Detect which cell encompasses the target text, then output its [X, Y] center coordinate. 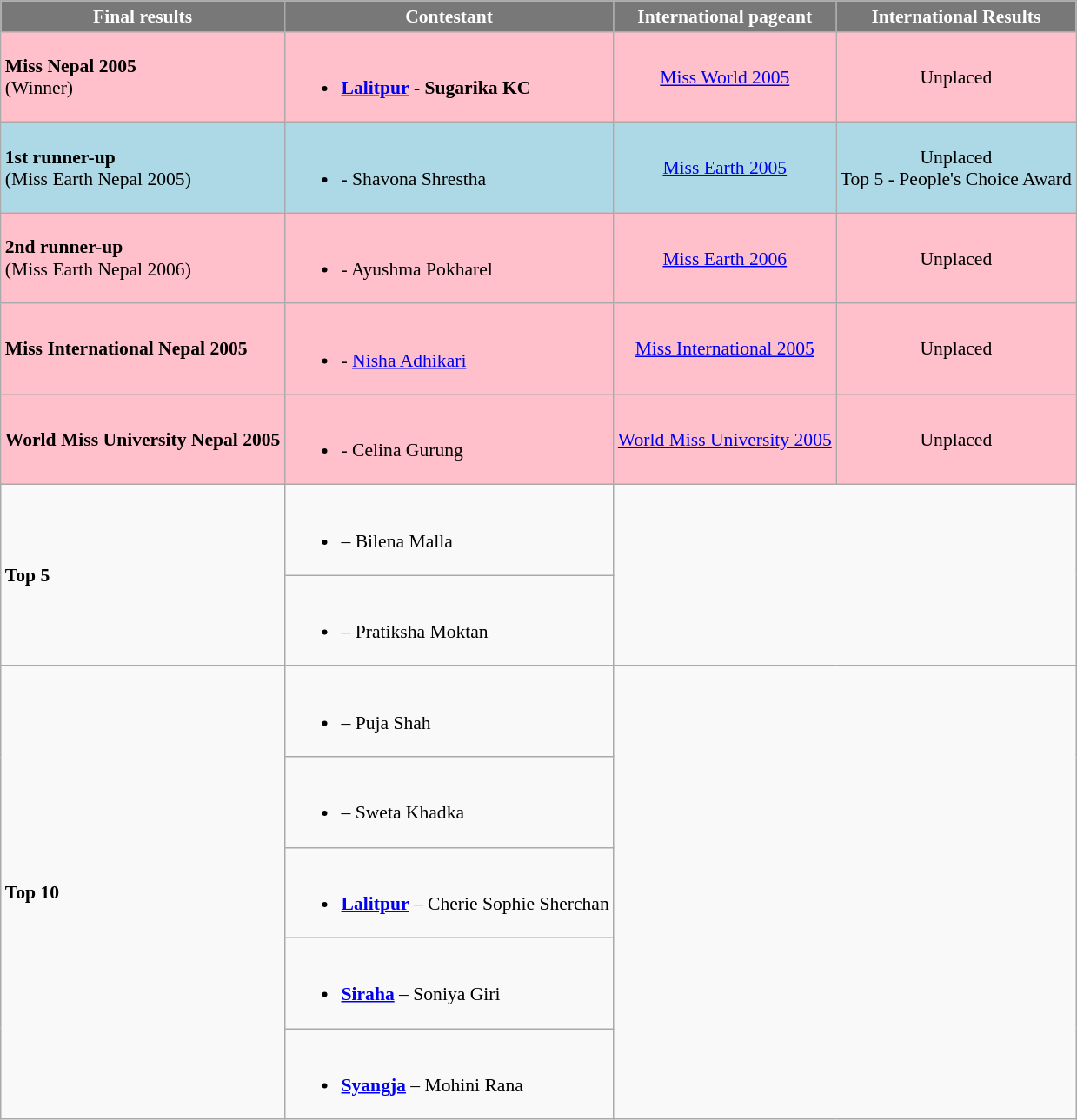
Lalitpur – Cherie Sophie Sherchan [449, 892]
– Bilena Malla [449, 530]
Contestant [449, 17]
Lalitpur - Sugarika KC [449, 77]
Unplaced Top 5 - People's Choice Award [956, 168]
Final results [143, 17]
- Shavona Shrestha [449, 168]
World Miss University Nepal 2005 [143, 440]
Miss Earth 2005 [725, 168]
Miss International 2005 [725, 349]
Miss Nepal 2005(Winner) [143, 77]
World Miss University 2005 [725, 440]
Miss International Nepal 2005 [143, 349]
Miss Earth 2006 [725, 258]
Syangja – Mohini Rana [449, 1074]
– Puja Shah [449, 712]
– Sweta Khadka [449, 802]
- Celina Gurung [449, 440]
- Ayushma Pokharel [449, 258]
- Nisha Adhikari [449, 349]
Top 5 [143, 575]
2nd runner-up(Miss Earth Nepal 2006) [143, 258]
International pageant [725, 17]
International Results [956, 17]
Miss World 2005 [725, 77]
Top 10 [143, 893]
– Pratiksha Moktan [449, 621]
1st runner-up(Miss Earth Nepal 2005) [143, 168]
Siraha – Soniya Giri [449, 984]
